Extract the (x, y) coordinate from the center of the cell holding the provided text.  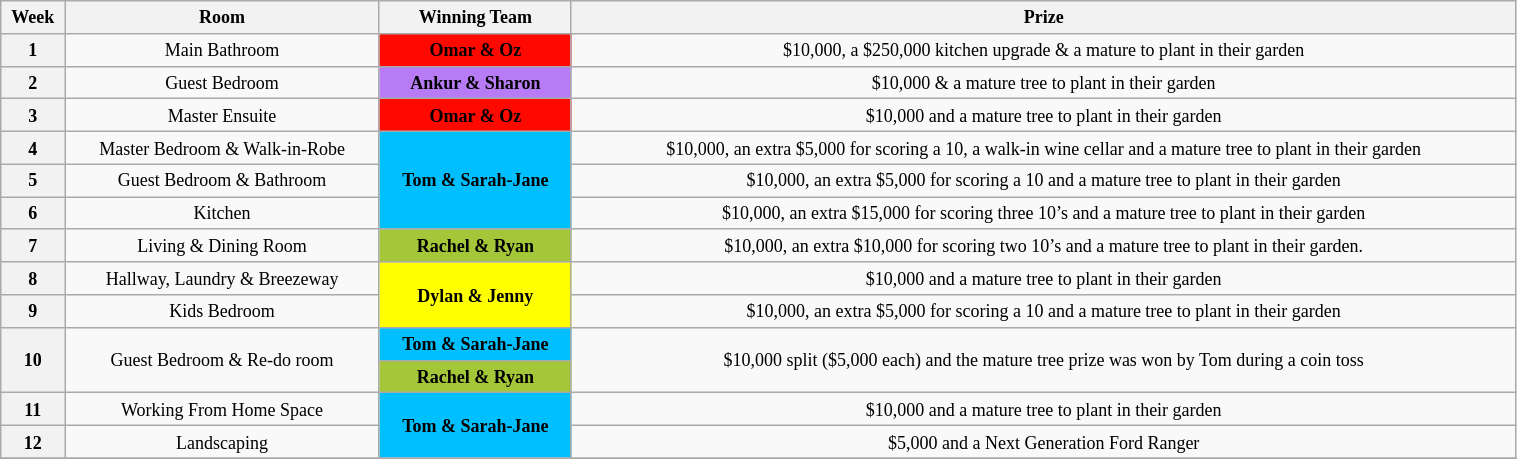
Master Ensuite (222, 116)
Prize (1044, 18)
Room (222, 18)
$10,000 split ($5,000 each) and the mature tree prize was won by Tom during a coin toss (1044, 360)
Guest Bedroom (222, 82)
6 (33, 214)
Ankur & Sharon (475, 82)
Dylan & Jenny (475, 294)
$10,000, an extra $10,000 for scoring two 10’s and a mature tree to plant in their garden. (1044, 246)
Guest Bedroom & Bathroom (222, 180)
5 (33, 180)
$10,000, an extra $15,000 for scoring three 10’s and a mature tree to plant in their garden (1044, 214)
Guest Bedroom & Re-do room (222, 360)
12 (33, 442)
$10,000 & a mature tree to plant in their garden (1044, 82)
$5,000 and a Next Generation Ford Ranger (1044, 442)
Master Bedroom & Walk-in-Robe (222, 148)
11 (33, 410)
Hallway, Laundry & Breezeway (222, 278)
3 (33, 116)
$10,000, an extra $5,000 for scoring a 10, a walk-in wine cellar and a mature tree to plant in their garden (1044, 148)
9 (33, 312)
Living & Dining Room (222, 246)
Main Bathroom (222, 50)
8 (33, 278)
Week (33, 18)
$10,000, a $250,000 kitchen upgrade & a mature to plant in their garden (1044, 50)
10 (33, 360)
2 (33, 82)
Kitchen (222, 214)
Working From Home Space (222, 410)
Landscaping (222, 442)
7 (33, 246)
Kids Bedroom (222, 312)
4 (33, 148)
1 (33, 50)
Winning Team (475, 18)
